Pinpoint the cell where the given text exists, returning its [x, y] midpoint coordinate. 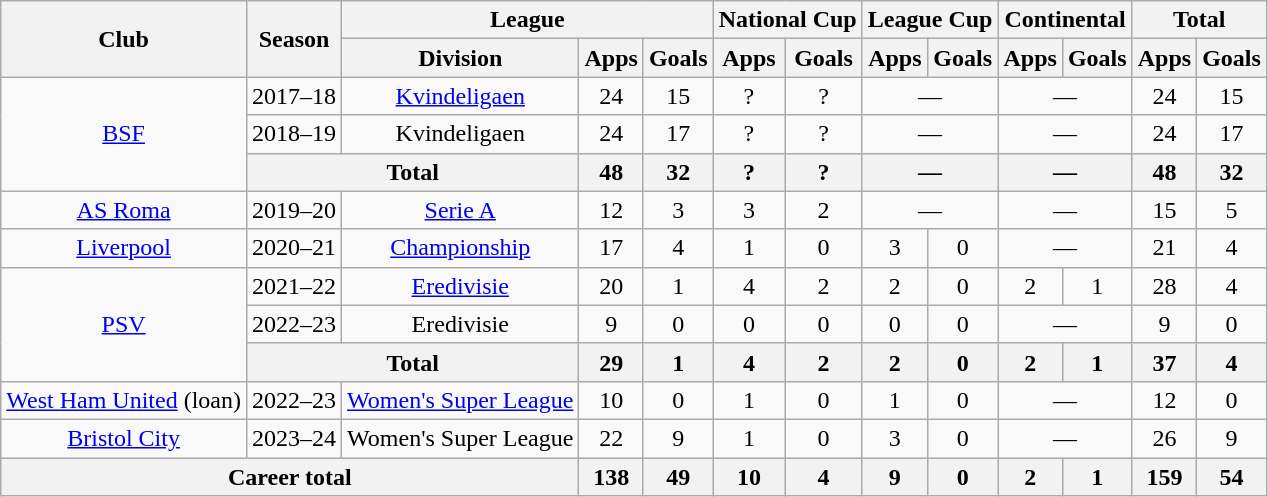
Championship [460, 248]
Career total [290, 477]
West Ham United (loan) [124, 400]
2020–21 [294, 248]
2018–19 [294, 134]
26 [1164, 438]
2021–22 [294, 286]
2017–18 [294, 96]
5 [1232, 210]
AS Roma [124, 210]
28 [1164, 286]
159 [1164, 477]
22 [611, 438]
21 [1164, 248]
37 [1164, 362]
Division [460, 58]
National Cup [788, 20]
138 [611, 477]
League Cup [930, 20]
Bristol City [124, 438]
2019–20 [294, 210]
Continental [1065, 20]
54 [1232, 477]
BSF [124, 134]
Serie A [460, 210]
Season [294, 39]
2023–24 [294, 438]
20 [611, 286]
Liverpool [124, 248]
Club [124, 39]
League [528, 20]
49 [678, 477]
29 [611, 362]
PSV [124, 324]
